Detect which cell encompasses the target text, then output its [x, y] center coordinate. 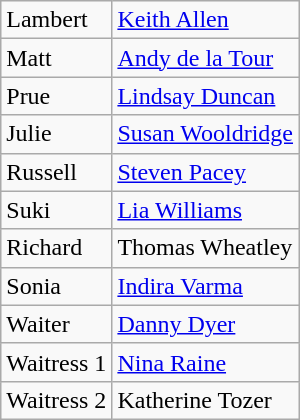
Suki [56, 210]
Andy de la Tour [206, 58]
Keith Allen [206, 20]
Thomas Wheatley [206, 248]
Danny Dyer [206, 324]
Waitress 1 [56, 362]
Prue [56, 96]
Nina Raine [206, 362]
Waiter [56, 324]
Sonia [56, 286]
Lambert [56, 20]
Lindsay Duncan [206, 96]
Richard [56, 248]
Indira Varma [206, 286]
Matt [56, 58]
Katherine Tozer [206, 400]
Susan Wooldridge [206, 134]
Lia Williams [206, 210]
Russell [56, 172]
Steven Pacey [206, 172]
Waitress 2 [56, 400]
Julie [56, 134]
